Provide the [x, y] coordinate of the cell's center where the given text is located.  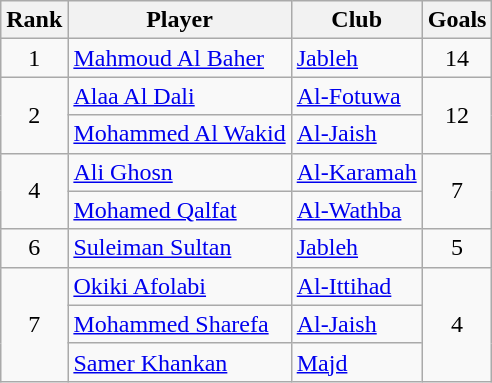
6 [34, 248]
1 [34, 58]
Rank [34, 20]
Samer Khankan [180, 362]
Al-Ittihad [356, 286]
Mohamed Qalfat [180, 210]
Al-Wathba [356, 210]
Mohammed Al Wakid [180, 134]
Majd [356, 362]
Club [356, 20]
Al-Karamah [356, 172]
Suleiman Sultan [180, 248]
14 [457, 58]
5 [457, 248]
Okiki Afolabi [180, 286]
Player [180, 20]
2 [34, 115]
Mohammed Sharefa [180, 324]
Goals [457, 20]
Alaa Al Dali [180, 96]
Ali Ghosn [180, 172]
Mahmoud Al Baher [180, 58]
12 [457, 115]
Al-Fotuwa [356, 96]
